Find where the given text appears and provide that cell's center as (x, y) coordinate. 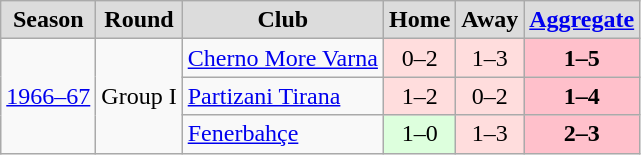
Away (490, 20)
Partizani Tirana (282, 96)
1–5 (582, 58)
Club (282, 20)
1–0 (419, 134)
Aggregate (582, 20)
Home (419, 20)
Round (139, 20)
1966–67 (48, 96)
1–2 (419, 96)
Fenerbahçe (282, 134)
2–3 (582, 134)
1–4 (582, 96)
Cherno More Varna (282, 58)
Season (48, 20)
Group I (139, 96)
